Return [x, y] of the center of cell containing provided text 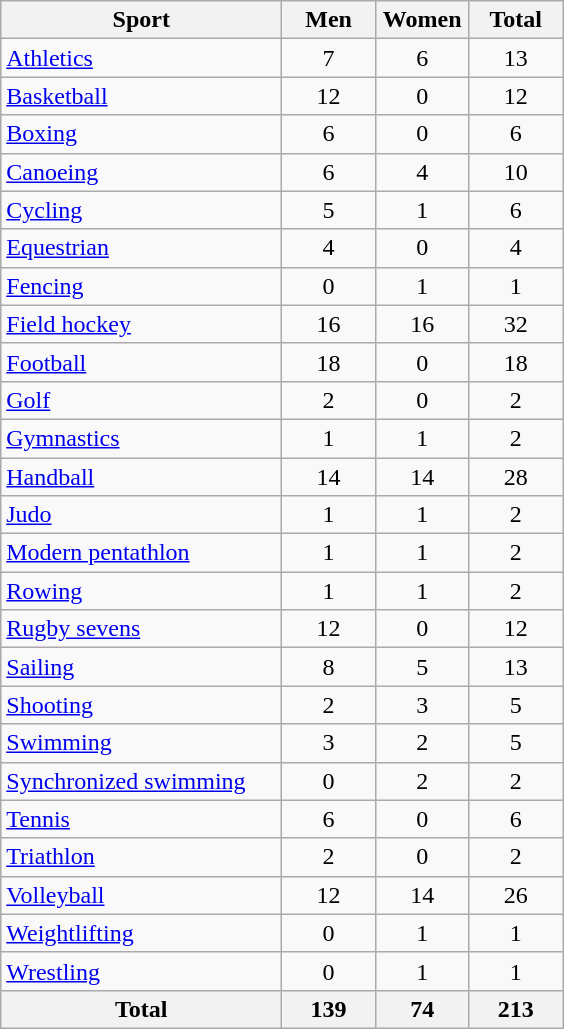
Field hockey [142, 324]
Modern pentathlon [142, 553]
Handball [142, 477]
Basketball [142, 96]
Men [329, 20]
Gymnastics [142, 438]
Weightlifting [142, 933]
74 [422, 1009]
213 [516, 1009]
Shooting [142, 705]
Swimming [142, 743]
32 [516, 324]
Athletics [142, 58]
Sport [142, 20]
139 [329, 1009]
Rowing [142, 591]
Boxing [142, 134]
Tennis [142, 819]
Fencing [142, 286]
Rugby sevens [142, 629]
Sailing [142, 667]
10 [516, 172]
Cycling [142, 210]
Triathlon [142, 857]
Judo [142, 515]
Synchronized swimming [142, 781]
Equestrian [142, 248]
Golf [142, 400]
28 [516, 477]
26 [516, 895]
7 [329, 58]
Women [422, 20]
Football [142, 362]
Canoeing [142, 172]
Wrestling [142, 971]
8 [329, 667]
Volleyball [142, 895]
